For the text-containing cell, return its midpoint in [X, Y] coordinate format. 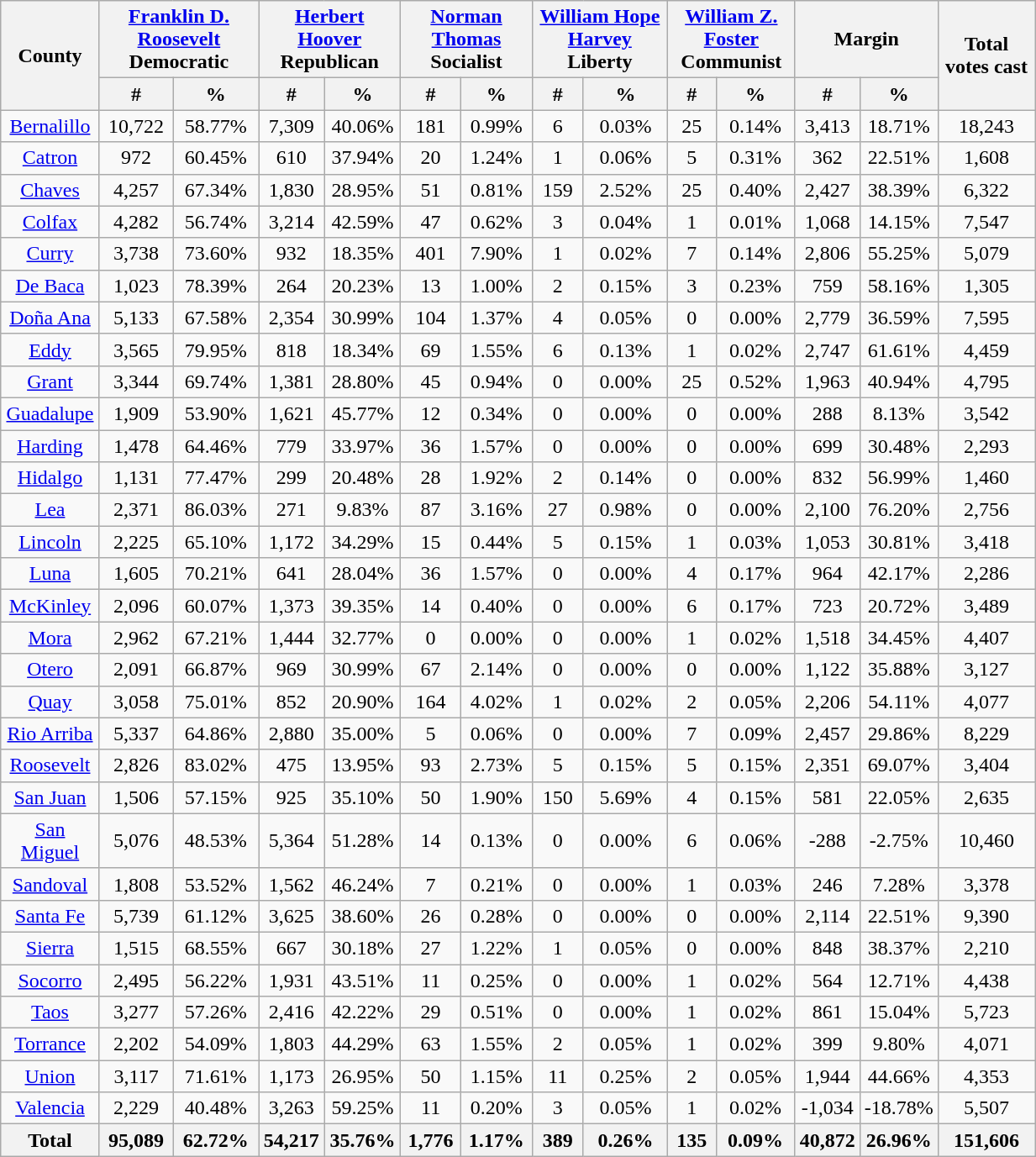
12 [431, 413]
5,133 [136, 318]
1,944 [827, 1076]
581 [827, 797]
William Z. FosterCommunist [732, 39]
56.74% [216, 222]
Total votes cast [986, 55]
56.22% [216, 981]
389 [558, 1140]
15.04% [899, 1012]
Franklin D. RooseveltDemocratic [178, 39]
151,606 [986, 1140]
7,309 [292, 126]
75.01% [216, 702]
1,373 [292, 606]
1,053 [827, 542]
20.48% [363, 478]
71.61% [216, 1076]
42.59% [363, 222]
61.12% [216, 916]
69.07% [899, 765]
Torrance [50, 1044]
12.71% [899, 981]
1.24% [496, 158]
30.48% [899, 446]
0.94% [496, 381]
42.22% [363, 1012]
34.29% [363, 542]
39.35% [363, 606]
22.05% [899, 797]
1,518 [827, 638]
Quay [50, 702]
67.21% [216, 638]
1.92% [496, 478]
Socorro [50, 981]
9,390 [986, 916]
0.99% [496, 126]
Catron [50, 158]
35.76% [363, 1140]
4,353 [986, 1076]
3,058 [136, 702]
30.18% [363, 948]
64.86% [216, 734]
28.95% [363, 190]
10,460 [986, 840]
Harding [50, 446]
3,378 [986, 884]
2,293 [986, 446]
69.74% [216, 381]
1,963 [827, 381]
3,117 [136, 1076]
3,418 [986, 542]
36.59% [899, 318]
0.52% [755, 381]
4,438 [986, 981]
362 [827, 158]
38.60% [363, 916]
Colfax [50, 222]
48.53% [216, 840]
2,416 [292, 1012]
848 [827, 948]
86.03% [216, 510]
818 [292, 350]
Total [50, 1140]
3,542 [986, 413]
Rio Arriba [50, 734]
0.04% [625, 222]
2,779 [827, 318]
61.61% [899, 350]
925 [292, 797]
699 [827, 446]
Luna [50, 574]
0.81% [496, 190]
104 [431, 318]
57.26% [216, 1012]
13.95% [363, 765]
2,457 [827, 734]
47 [431, 222]
Mora [50, 638]
Curry [50, 254]
2,100 [827, 510]
1,515 [136, 948]
4,795 [986, 381]
5,723 [986, 1012]
60.07% [216, 606]
58.16% [899, 286]
3,263 [292, 1108]
43.51% [363, 981]
0.01% [755, 222]
610 [292, 158]
64.46% [216, 446]
San Juan [50, 797]
1.15% [496, 1076]
28.80% [363, 381]
76.20% [899, 510]
0.23% [755, 286]
95,089 [136, 1140]
3,127 [986, 670]
1,506 [136, 797]
26 [431, 916]
1,909 [136, 413]
1,131 [136, 478]
63 [431, 1044]
564 [827, 981]
51 [431, 190]
40,872 [827, 1140]
246 [827, 884]
1,605 [136, 574]
932 [292, 254]
3,413 [827, 126]
1,023 [136, 286]
Herbert HooverRepublican [329, 39]
53.52% [216, 884]
McKinley [50, 606]
1,931 [292, 981]
2,747 [827, 350]
59.25% [363, 1108]
Union [50, 1076]
58.77% [216, 126]
Sierra [50, 948]
1,776 [431, 1140]
1,478 [136, 446]
2.14% [496, 670]
288 [827, 413]
964 [827, 574]
852 [292, 702]
45 [431, 381]
57.15% [216, 797]
759 [827, 286]
Hidalgo [50, 478]
2,096 [136, 606]
Otero [50, 670]
4,257 [136, 190]
3,489 [986, 606]
32.77% [363, 638]
14.15% [899, 222]
78.39% [216, 286]
2,756 [986, 510]
51.28% [363, 840]
20.72% [899, 606]
3,625 [292, 916]
0.62% [496, 222]
264 [292, 286]
1,562 [292, 884]
0.51% [496, 1012]
8,229 [986, 734]
44.66% [899, 1076]
29.86% [899, 734]
1.00% [496, 286]
54.09% [216, 1044]
4,282 [136, 222]
832 [827, 478]
3,738 [136, 254]
7.90% [496, 254]
18.71% [899, 126]
18.35% [363, 254]
93 [431, 765]
271 [292, 510]
667 [292, 948]
0.21% [496, 884]
Lea [50, 510]
164 [431, 702]
20 [431, 158]
861 [827, 1012]
Valencia [50, 1108]
2,427 [827, 190]
2,206 [827, 702]
5,364 [292, 840]
56.99% [899, 478]
7,595 [986, 318]
135 [692, 1140]
0.98% [625, 510]
1,608 [986, 158]
181 [431, 126]
1.22% [496, 948]
20.90% [363, 702]
9.80% [899, 1044]
Norman ThomasSocialist [466, 39]
2,114 [827, 916]
2,202 [136, 1044]
5,739 [136, 916]
26.96% [899, 1140]
972 [136, 158]
0.20% [496, 1108]
68.55% [216, 948]
35.10% [363, 797]
70.21% [216, 574]
2,225 [136, 542]
Sandoval [50, 884]
969 [292, 670]
18.34% [363, 350]
26.95% [363, 1076]
1,305 [986, 286]
15 [431, 542]
2,826 [136, 765]
299 [292, 478]
5,507 [986, 1108]
Santa Fe [50, 916]
475 [292, 765]
28 [431, 478]
2,495 [136, 981]
73.60% [216, 254]
5,337 [136, 734]
641 [292, 574]
40.94% [899, 381]
1,068 [827, 222]
William Hope HarveyLiberty [600, 39]
38.39% [899, 190]
0.34% [496, 413]
9.83% [363, 510]
0.28% [496, 916]
1,803 [292, 1044]
4,077 [986, 702]
20.23% [363, 286]
2,229 [136, 1108]
33.97% [363, 446]
2,806 [827, 254]
Chaves [50, 190]
45.77% [363, 413]
66.87% [216, 670]
54,217 [292, 1140]
399 [827, 1044]
53.90% [216, 413]
35.00% [363, 734]
4,459 [986, 350]
35.88% [899, 670]
1,444 [292, 638]
0.44% [496, 542]
0.26% [625, 1140]
62.72% [216, 1140]
87 [431, 510]
6,322 [986, 190]
2,880 [292, 734]
42.17% [899, 574]
5,076 [136, 840]
1,808 [136, 884]
54.11% [899, 702]
Taos [50, 1012]
1,621 [292, 413]
40.06% [363, 126]
4,407 [986, 638]
3,214 [292, 222]
13 [431, 286]
10,722 [136, 126]
2,354 [292, 318]
18,243 [986, 126]
30.81% [899, 542]
5,079 [986, 254]
2,351 [827, 765]
San Miguel [50, 840]
Margin [866, 39]
67.34% [216, 190]
1.37% [496, 318]
Doña Ana [50, 318]
60.45% [216, 158]
34.45% [899, 638]
55.25% [899, 254]
Guadalupe [50, 413]
3,404 [986, 765]
Eddy [50, 350]
Roosevelt [50, 765]
2,962 [136, 638]
1,381 [292, 381]
8.13% [899, 413]
1,122 [827, 670]
De Baca [50, 286]
-1,034 [827, 1108]
4,071 [986, 1044]
2,371 [136, 510]
723 [827, 606]
38.37% [899, 948]
7,547 [986, 222]
-2.75% [899, 840]
Lincoln [50, 542]
3,277 [136, 1012]
-18.78% [899, 1108]
0.31% [755, 158]
3,565 [136, 350]
69 [431, 350]
40.48% [216, 1108]
2.52% [625, 190]
2.73% [496, 765]
65.10% [216, 542]
1,830 [292, 190]
2,286 [986, 574]
28.04% [363, 574]
4.02% [496, 702]
7.28% [899, 884]
Grant [50, 381]
401 [431, 254]
67.58% [216, 318]
1,460 [986, 478]
1,173 [292, 1076]
779 [292, 446]
150 [558, 797]
-288 [827, 840]
5.69% [625, 797]
2,091 [136, 670]
79.95% [216, 350]
2,635 [986, 797]
County [50, 55]
1,172 [292, 542]
29 [431, 1012]
67 [431, 670]
37.94% [363, 158]
83.02% [216, 765]
46.24% [363, 884]
Bernalillo [50, 126]
1.90% [496, 797]
1.17% [496, 1140]
2,210 [986, 948]
3.16% [496, 510]
3,344 [136, 381]
159 [558, 190]
77.47% [216, 478]
44.29% [363, 1044]
